Capture the cell that displays the provided text and extract its (X, Y) central coordinate. 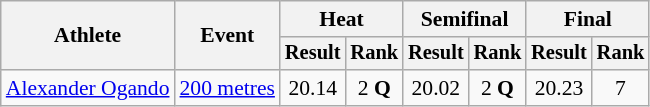
Semifinal (464, 19)
Athlete (88, 36)
Heat (342, 19)
200 metres (228, 88)
20.23 (559, 88)
Alexander Ogando (88, 88)
20.14 (313, 88)
7 (621, 88)
Final (588, 19)
Event (228, 36)
20.02 (436, 88)
